Output the (X, Y) coordinate of the center of the cell containing the given text.  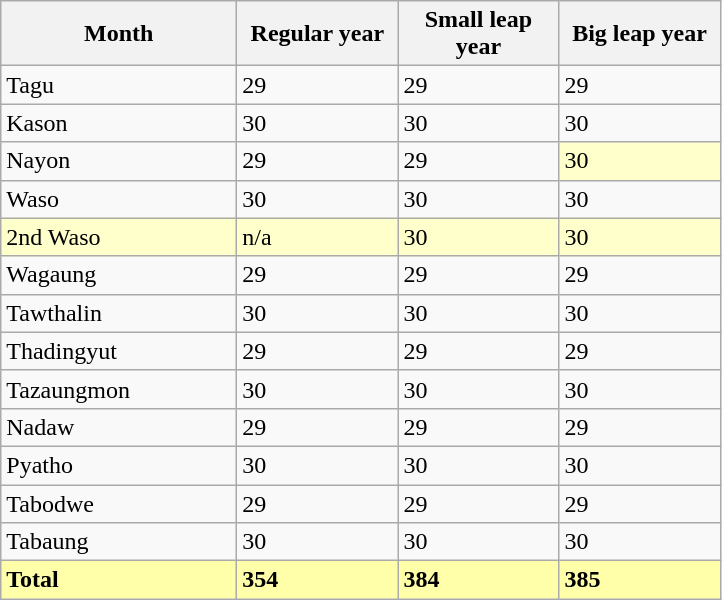
2nd Waso (119, 237)
Tazaungmon (119, 389)
Nadaw (119, 427)
n/a (318, 237)
384 (478, 580)
Nayon (119, 161)
Thadingyut (119, 351)
Waso (119, 199)
Kason (119, 123)
Wagaung (119, 275)
Pyatho (119, 465)
Tawthalin (119, 313)
Small leap year (478, 34)
Tabaung (119, 542)
Tagu (119, 85)
Big leap year (640, 34)
385 (640, 580)
354 (318, 580)
Regular year (318, 34)
Tabodwe (119, 503)
Total (119, 580)
Month (119, 34)
